Determine the (x, y) coordinate at the center of the cell enclosing the given text.  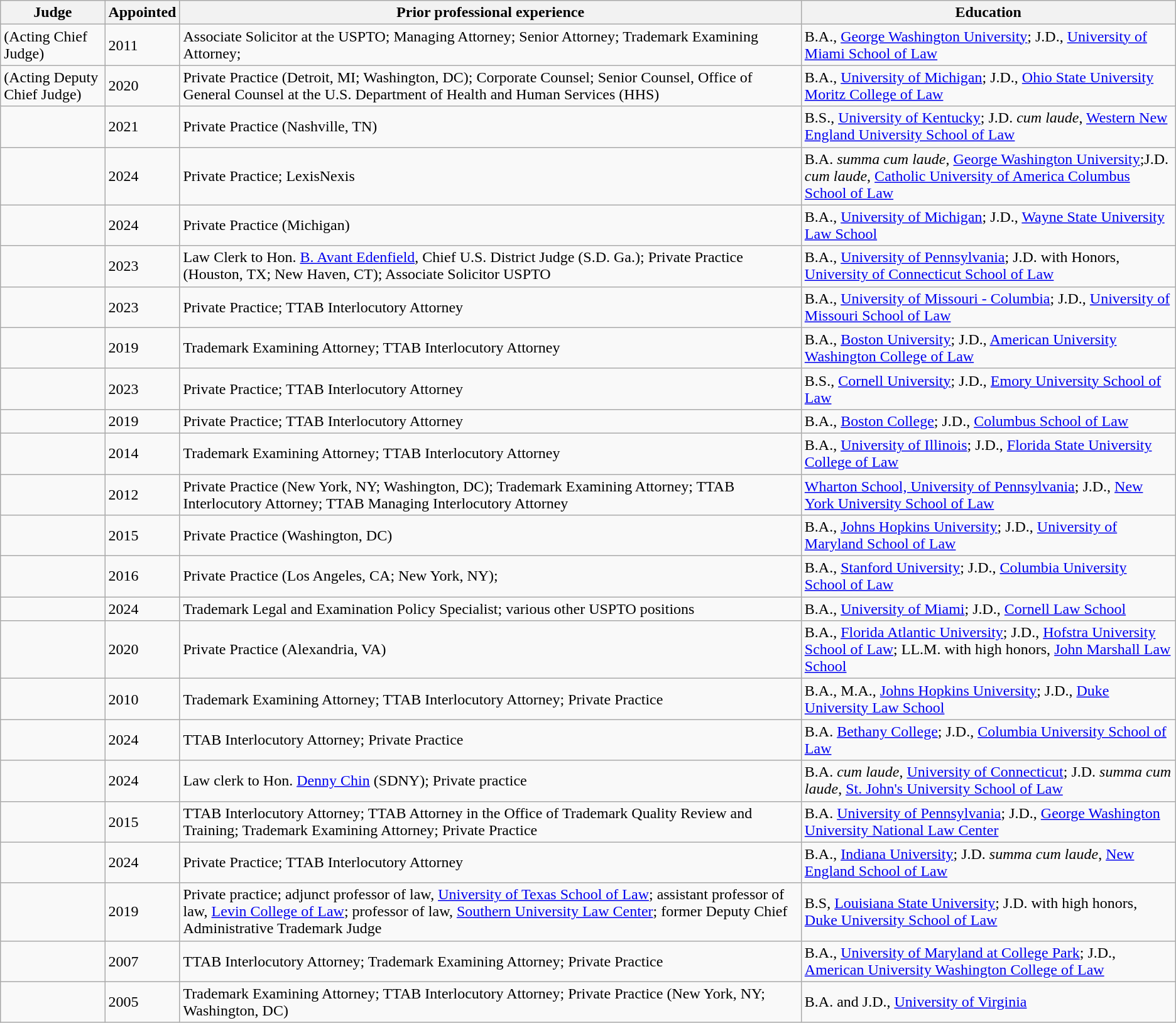
Law Clerk to Hon. B. Avant Edenfield, Chief U.S. District Judge (S.D. Ga.); Private Practice (Houston, TX; New Haven, CT); Associate Solicitor USPTO (490, 266)
TTAB Interlocutory Attorney; TTAB Attorney in the Office of Trademark Quality Review and Training; Trademark Examining Attorney; Private Practice (490, 822)
Education (988, 13)
B.A., University of Michigan; J.D., Ohio State University Moritz College of Law (988, 85)
2005 (142, 1002)
Private Practice; LexisNexis (490, 176)
B.A., University of Pennsylvania; J.D. with Honors, University of Connecticut School of Law (988, 266)
TTAB Interlocutory Attorney; Trademark Examining Attorney; Private Practice (490, 961)
B.A., Stanford University; J.D., Columbia University School of Law (988, 577)
B.A., Boston College; J.D., Columbus School of Law (988, 421)
Trademark Legal and Examination Policy Specialist; various other USPTO positions (490, 609)
Private Practice (Washington, DC) (490, 535)
B.A. Bethany College; J.D., Columbia University School of Law (988, 740)
2012 (142, 494)
B.A. University of Pennsylvania; J.D., George Washington University National Law Center (988, 822)
2007 (142, 961)
Trademark Examining Attorney; TTAB Interlocutory Attorney; Private Practice (New York, NY; Washington, DC) (490, 1002)
Private Practice (Michigan) (490, 225)
2011 (142, 45)
Law clerk to Hon. Denny Chin (SDNY); Private practice (490, 780)
Private Practice (Los Angeles, CA; New York, NY); (490, 577)
B.A., Indiana University; J.D. summa cum laude, New England School of Law (988, 862)
B.A., University of Michigan; J.D., Wayne State University Law School (988, 225)
Associate Solicitor at the USPTO; Managing Attorney; Senior Attorney; Trademark Examining Attorney; (490, 45)
B.A., Florida Atlantic University; J.D., Hofstra University School of Law; LL.M. with high honors, John Marshall Law School (988, 650)
B.S., University of Kentucky; J.D. cum laude, Western New England University School of Law (988, 127)
Private Practice (Alexandria, VA) (490, 650)
Prior professional experience (490, 13)
B.A. cum laude, University of Connecticut; J.D. summa cum laude, St. John's University School of Law (988, 780)
B.A., Johns Hopkins University; J.D., University of Maryland School of Law (988, 535)
B.S., Cornell University; J.D., Emory University School of Law (988, 388)
Appointed (142, 13)
B.A., George Washington University; J.D., University of Miami School of Law (988, 45)
B.A., University of Maryland at College Park; J.D., American University Washington College of Law (988, 961)
Trademark Examining Attorney; TTAB Interlocutory Attorney; Private Practice (490, 699)
(Acting Chief Judge) (53, 45)
B.A., Boston University; J.D., American University Washington College of Law (988, 348)
Private Practice (New York, NY; Washington, DC); Trademark Examining Attorney; TTAB Interlocutory Attorney; TTAB Managing Interlocutory Attorney (490, 494)
B.A. and J.D., University of Virginia (988, 1002)
B.A., University of Illinois; J.D., Florida State University College of Law (988, 454)
B.S, Louisiana State University; J.D. with high honors, Duke University School of Law (988, 912)
Wharton School, University of Pennsylvania; J.D., New York University School of Law (988, 494)
B.A. summa cum laude, George Washington University;J.D. cum laude, Catholic University of America Columbus School of Law (988, 176)
Judge (53, 13)
2016 (142, 577)
B.A., University of Missouri - Columbia; J.D., University of Missouri School of Law (988, 307)
B.A., M.A., Johns Hopkins University; J.D., Duke University Law School (988, 699)
Private Practice (Nashville, TN) (490, 127)
2010 (142, 699)
(Acting Deputy Chief Judge) (53, 85)
B.A., University of Miami; J.D., Cornell Law School (988, 609)
2021 (142, 127)
2014 (142, 454)
TTAB Interlocutory Attorney; Private Practice (490, 740)
